For the text-containing cell, return its midpoint in (x, y) coordinate format. 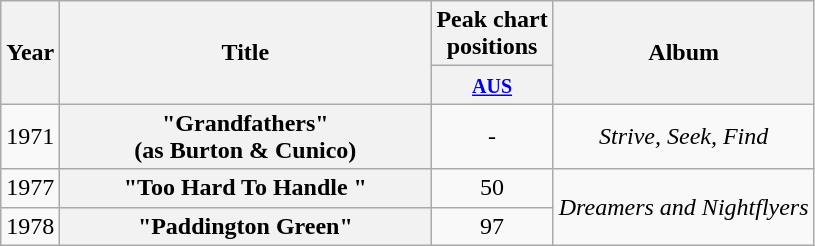
97 (492, 226)
Album (684, 52)
"Too Hard To Handle " (246, 188)
"Grandfathers" (as Burton & Cunico) (246, 136)
"Paddington Green" (246, 226)
50 (492, 188)
1971 (30, 136)
Title (246, 52)
1977 (30, 188)
1978 (30, 226)
Strive, Seek, Find (684, 136)
- (492, 136)
Peak chartpositions (492, 34)
Year (30, 52)
Dreamers and Nightflyers (684, 207)
AUS (492, 85)
